Find where the given text appears and provide that cell's center as [x, y] coordinate. 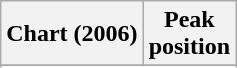
Peak position [189, 34]
Chart (2006) [72, 34]
